Pinpoint the cell where the given text exists, returning its [X, Y] midpoint coordinate. 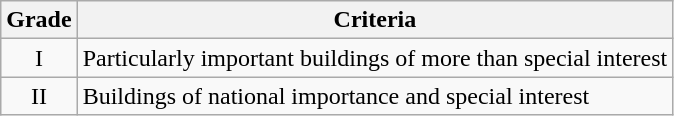
Grade [39, 20]
Particularly important buildings of more than special interest [375, 58]
II [39, 96]
Buildings of national importance and special interest [375, 96]
Criteria [375, 20]
I [39, 58]
